Output the (X, Y) coordinate of the center of the cell containing the given text.  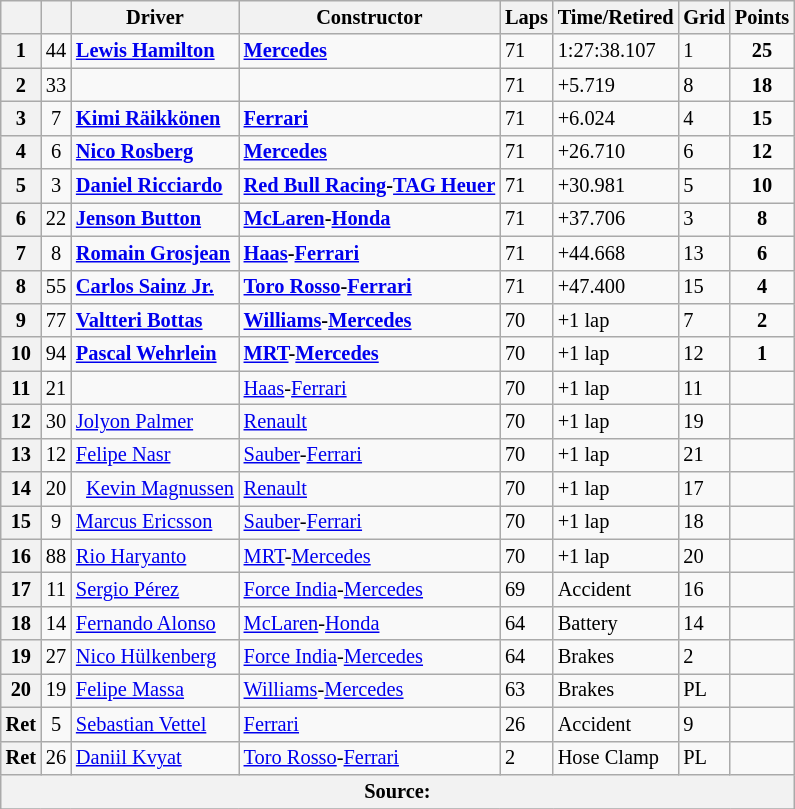
Daniel Ricciardo (155, 186)
30 (56, 421)
+6.024 (616, 118)
Hose Clamp (616, 758)
Kevin Magnussen (155, 489)
Time/Retired (616, 17)
Marcus Ericsson (155, 522)
Grid (704, 17)
+26.710 (616, 152)
Sebastian Vettel (155, 724)
Jenson Button (155, 219)
22 (56, 219)
Pascal Wehrlein (155, 354)
+37.706 (616, 219)
+44.668 (616, 253)
Rio Haryanto (155, 556)
Driver (155, 17)
Battery (616, 623)
Laps (526, 17)
Kimi Räikkönen (155, 118)
Jolyon Palmer (155, 421)
27 (56, 657)
Carlos Sainz Jr. (155, 287)
1:27:38.107 (616, 51)
+47.400 (616, 287)
Daniil Kvyat (155, 758)
Nico Rosberg (155, 152)
Fernando Alonso (155, 623)
Nico Hülkenberg (155, 657)
44 (56, 51)
Felipe Massa (155, 690)
69 (526, 589)
Lewis Hamilton (155, 51)
94 (56, 354)
Red Bull Racing-TAG Heuer (370, 186)
77 (56, 320)
Constructor (370, 17)
Romain Grosjean (155, 253)
33 (56, 85)
+30.981 (616, 186)
88 (56, 556)
Felipe Nasr (155, 455)
+5.719 (616, 85)
25 (762, 51)
Source: (398, 791)
55 (56, 287)
Points (762, 17)
Sergio Pérez (155, 589)
63 (526, 690)
Valtteri Bottas (155, 320)
